Locate the cell with the specified text and output its (x, y) center coordinate. 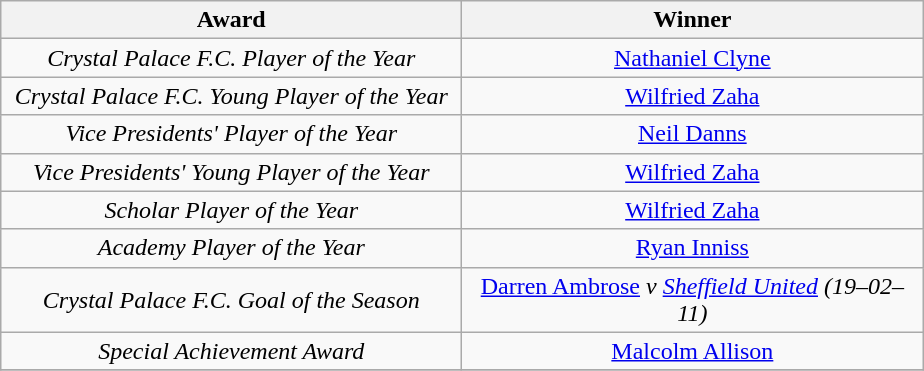
Ryan Inniss (692, 248)
Award (232, 20)
Vice Presidents' Young Player of the Year (232, 172)
Nathaniel Clyne (692, 58)
Darren Ambrose v Sheffield United (19–02–11) (692, 300)
Crystal Palace F.C. Player of the Year (232, 58)
Vice Presidents' Player of the Year (232, 134)
Malcolm Allison (692, 351)
Crystal Palace F.C. Goal of the Season (232, 300)
Neil Danns (692, 134)
Winner (692, 20)
Crystal Palace F.C. Young Player of the Year (232, 96)
Academy Player of the Year (232, 248)
Special Achievement Award (232, 351)
Scholar Player of the Year (232, 210)
